Detect which cell encompasses the target text, then output its (x, y) center coordinate. 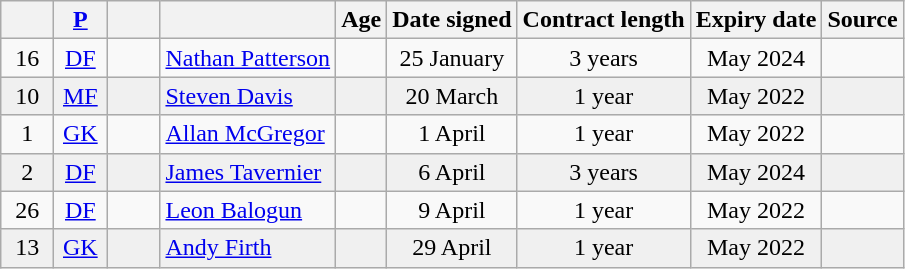
6 April (452, 172)
25 January (452, 58)
James Tavernier (248, 172)
Contract length (604, 20)
Age (362, 20)
20 March (452, 96)
Leon Balogun (248, 210)
13 (28, 248)
2 (28, 172)
26 (28, 210)
1 April (452, 134)
1 (28, 134)
Andy Firth (248, 248)
Date signed (452, 20)
29 April (452, 248)
Source (862, 20)
10 (28, 96)
9 April (452, 210)
MF (80, 96)
Steven Davis (248, 96)
Expiry date (756, 20)
Allan McGregor (248, 134)
16 (28, 58)
P (80, 20)
Nathan Patterson (248, 58)
